Detect which cell encompasses the target text, then output its (X, Y) center coordinate. 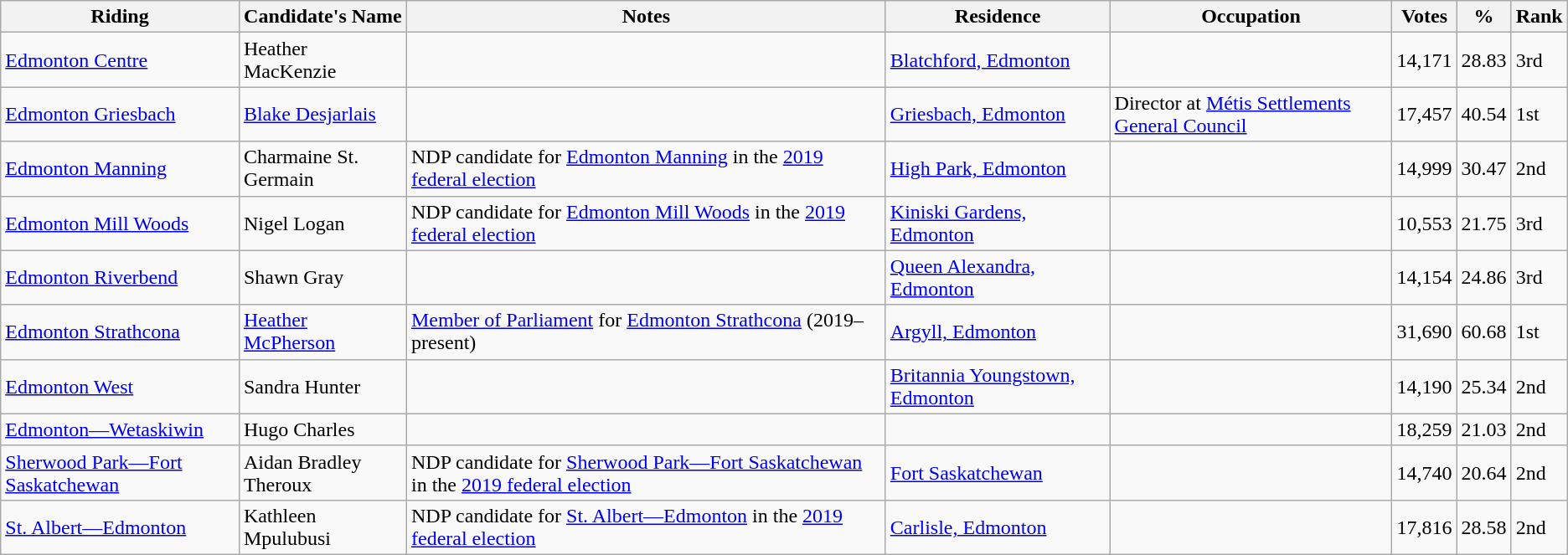
Candidate's Name (322, 17)
28.83 (1484, 60)
60.68 (1484, 331)
Edmonton Griesbach (121, 114)
Griesbach, Edmonton (998, 114)
Britannia Youngstown, Edmonton (998, 387)
NDP candidate for Edmonton Manning in the 2019 federal election (646, 169)
NDP candidate for St. Albert—Edmonton in the 2019 federal election (646, 527)
21.03 (1484, 429)
Edmonton West (121, 387)
Kiniski Gardens, Edmonton (998, 223)
Shawn Gray (322, 278)
Votes (1424, 17)
17,816 (1424, 527)
Member of Parliament for Edmonton Strathcona (2019–present) (646, 331)
18,259 (1424, 429)
% (1484, 17)
Fort Saskatchewan (998, 472)
14,740 (1424, 472)
25.34 (1484, 387)
NDP candidate for Sherwood Park—Fort Saskatchewan in the 2019 federal election (646, 472)
14,999 (1424, 169)
24.86 (1484, 278)
14,171 (1424, 60)
10,553 (1424, 223)
Charmaine St. Germain (322, 169)
Edmonton Mill Woods (121, 223)
14,154 (1424, 278)
Carlisle, Edmonton (998, 527)
Aidan Bradley Theroux (322, 472)
Notes (646, 17)
Residence (998, 17)
21.75 (1484, 223)
17,457 (1424, 114)
St. Albert—Edmonton (121, 527)
Queen Alexandra, Edmonton (998, 278)
20.64 (1484, 472)
31,690 (1424, 331)
Riding (121, 17)
Sherwood Park—Fort Saskatchewan (121, 472)
Heather McPherson (322, 331)
Edmonton Riverbend (121, 278)
Edmonton Strathcona (121, 331)
30.47 (1484, 169)
Blatchford, Edmonton (998, 60)
NDP candidate for Edmonton Mill Woods in the 2019 federal election (646, 223)
28.58 (1484, 527)
Edmonton—Wetaskiwin (121, 429)
Argyll, Edmonton (998, 331)
Blake Desjarlais (322, 114)
High Park, Edmonton (998, 169)
Edmonton Manning (121, 169)
Rank (1540, 17)
40.54 (1484, 114)
Heather MacKenzie (322, 60)
Director at Métis Settlements General Council (1251, 114)
Sandra Hunter (322, 387)
Occupation (1251, 17)
14,190 (1424, 387)
Edmonton Centre (121, 60)
Hugo Charles (322, 429)
Kathleen Mpulubusi (322, 527)
Nigel Logan (322, 223)
